Return (x, y) of the center of cell containing provided text 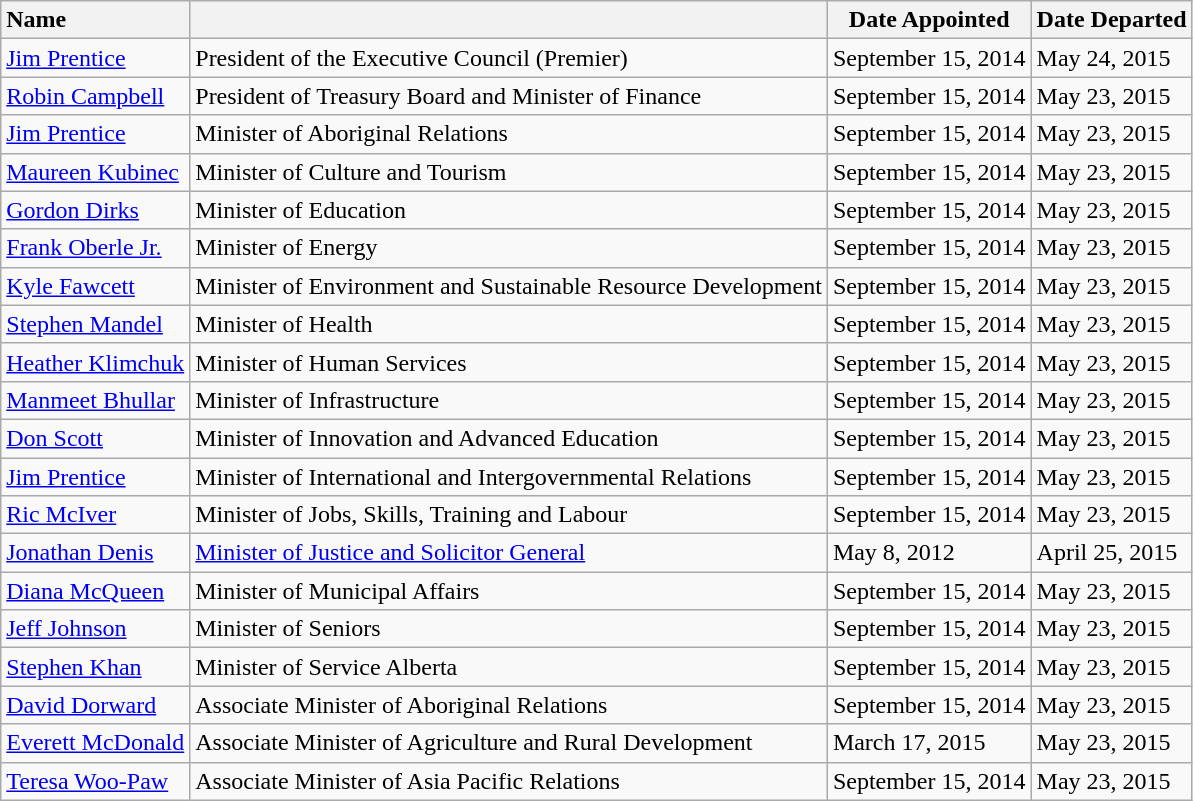
Minister of Infrastructure (509, 400)
Stephen Khan (96, 667)
Minister of Human Services (509, 362)
Robin Campbell (96, 96)
Minister of Service Alberta (509, 667)
Minister of Municipal Affairs (509, 591)
Maureen Kubinec (96, 172)
Name (96, 20)
Minister of Health (509, 324)
May 24, 2015 (1112, 58)
President of Treasury Board and Minister of Finance (509, 96)
Minister of Innovation and Advanced Education (509, 438)
Date Departed (1112, 20)
Minister of Environment and Sustainable Resource Development (509, 286)
Jonathan Denis (96, 553)
Minister of Justice and Solicitor General (509, 553)
Manmeet Bhullar (96, 400)
Stephen Mandel (96, 324)
Associate Minister of Agriculture and Rural Development (509, 743)
Minister of Culture and Tourism (509, 172)
Frank Oberle Jr. (96, 248)
Ric McIver (96, 515)
Heather Klimchuk (96, 362)
Associate Minister of Asia Pacific Relations (509, 781)
Minister of Jobs, Skills, Training and Labour (509, 515)
David Dorward (96, 705)
Minister of Aboriginal Relations (509, 134)
President of the Executive Council (Premier) (509, 58)
Minister of Energy (509, 248)
Minister of Seniors (509, 629)
Teresa Woo-Paw (96, 781)
Diana McQueen (96, 591)
April 25, 2015 (1112, 553)
Date Appointed (929, 20)
Minister of International and Intergovernmental Relations (509, 477)
May 8, 2012 (929, 553)
Minister of Education (509, 210)
Don Scott (96, 438)
Kyle Fawcett (96, 286)
Jeff Johnson (96, 629)
Everett McDonald (96, 743)
Associate Minister of Aboriginal Relations (509, 705)
March 17, 2015 (929, 743)
Gordon Dirks (96, 210)
